Detect which cell encompasses the target text, then output its (x, y) center coordinate. 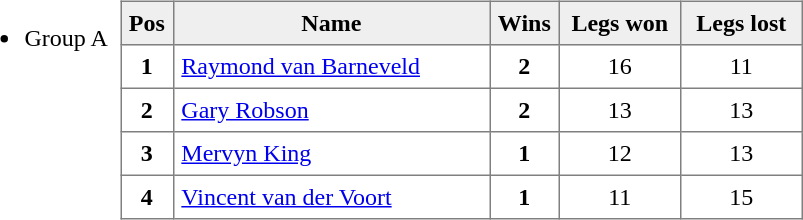
12 (620, 154)
Pos (147, 23)
3 (147, 154)
Legs won (620, 23)
Legs lost (742, 23)
16 (620, 67)
Name (331, 23)
Wins (524, 23)
Raymond van Barneveld (331, 67)
Mervyn King (331, 154)
Vincent van der Voort (331, 197)
4 (147, 197)
Gary Robson (331, 110)
15 (742, 197)
